Provide the (X, Y) coordinate of the cell's center where the given text is located.  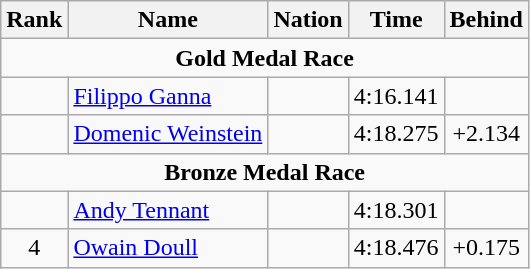
Filippo Ganna (168, 96)
Andy Tennant (168, 210)
Name (168, 20)
Behind (486, 20)
Nation (308, 20)
4:18.275 (396, 134)
Domenic Weinstein (168, 134)
4:18.476 (396, 248)
+0.175 (486, 248)
Rank (34, 20)
4:18.301 (396, 210)
4:16.141 (396, 96)
+2.134 (486, 134)
Bronze Medal Race (265, 172)
Gold Medal Race (265, 58)
4 (34, 248)
Owain Doull (168, 248)
Time (396, 20)
